Pinpoint the cell where the given text exists, returning its (X, Y) midpoint coordinate. 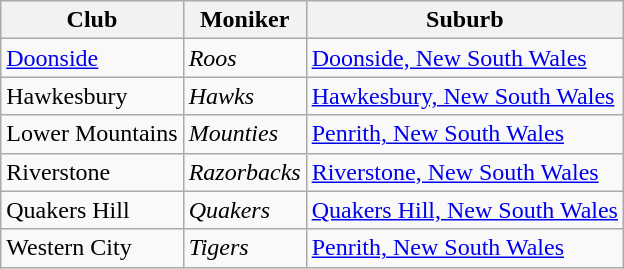
Moniker (244, 20)
Club (92, 20)
Quakers (244, 210)
Hawkesbury, New South Wales (464, 96)
Riverstone, New South Wales (464, 172)
Lower Mountains (92, 134)
Riverstone (92, 172)
Tigers (244, 248)
Quakers Hill (92, 210)
Suburb (464, 20)
Quakers Hill, New South Wales (464, 210)
Hawks (244, 96)
Hawkesbury (92, 96)
Doonside (92, 58)
Western City (92, 248)
Razorbacks (244, 172)
Mounties (244, 134)
Roos (244, 58)
Doonside, New South Wales (464, 58)
